Identify which cell holds the provided text, then report its (X, Y) central coordinate. 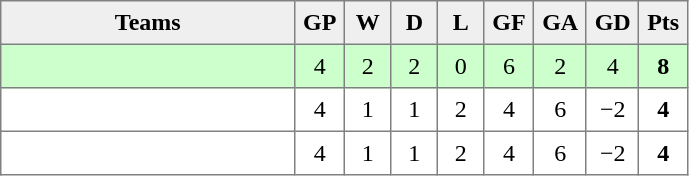
Teams (148, 23)
0 (461, 66)
GA (560, 23)
GP (320, 23)
W (368, 23)
Pts (663, 23)
D (414, 23)
L (461, 23)
GF (509, 23)
8 (663, 66)
GD (612, 23)
